Return the [X, Y] coordinate for the center point of the cell that contains the specified text.  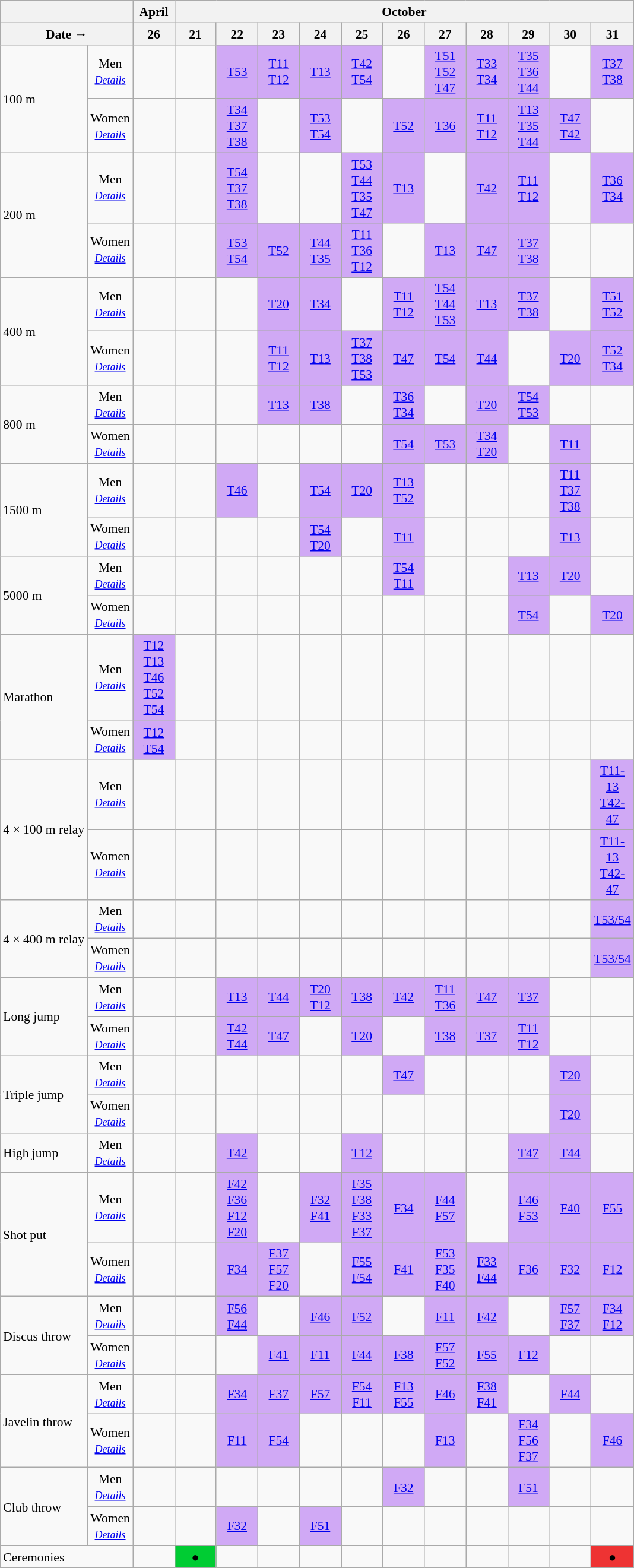
Marathon [44, 697]
T54T53 [528, 405]
T13T52 [404, 490]
T11T36T12 [362, 249]
F44F57 [445, 1207]
High jump [44, 1153]
4 × 400 m relay [44, 938]
T11T37T38 [570, 490]
T54T37T38 [237, 188]
F57F52 [445, 1355]
T51T52 [612, 304]
Discus throw [44, 1336]
T34T37T38 [237, 126]
T33T34 [487, 71]
F40 [570, 1207]
Triple jump [44, 1095]
T54T44T53 [445, 304]
F42 [487, 1316]
F42F36F12F20 [237, 1207]
Ceremonies [66, 1557]
T36 [445, 126]
22 [237, 33]
4 × 100 m relay [44, 829]
F46F53 [528, 1207]
T12T13T46T52T54 [154, 677]
T35T36T44 [528, 71]
F55F54 [362, 1269]
F38 [404, 1355]
T34 [320, 304]
F37 [278, 1394]
T54T11 [404, 576]
April [154, 12]
F36 [528, 1269]
F54 [278, 1440]
T54T20 [320, 537]
F13F55 [404, 1394]
Shot put [44, 1234]
1500 m [44, 509]
T11T36 [445, 997]
F38F41 [487, 1394]
400 m [44, 331]
F53F35F40 [445, 1269]
Long jump [44, 1016]
T53T44T35T47 [362, 188]
T42T54 [362, 71]
30 [570, 33]
Date → [66, 33]
T20T12 [320, 997]
F34F12 [612, 1316]
T44T35 [320, 249]
31 [612, 33]
T52T34 [612, 359]
27 [445, 33]
21 [195, 33]
T47T42 [570, 126]
F56F44 [237, 1316]
F34F56F37 [528, 1440]
October [404, 12]
F33F44 [487, 1269]
T42T44 [237, 1036]
T12 [362, 1153]
25 [362, 33]
800 m [44, 424]
T51T52T47 [445, 71]
F37F57F20 [278, 1269]
F52 [362, 1316]
29 [528, 33]
T37T38T53 [362, 359]
Javelin throw [44, 1421]
F13 [445, 1440]
F57F37 [570, 1316]
100 m [44, 99]
T46 [237, 490]
F32F41 [320, 1207]
200 m [44, 215]
T13T35T44 [528, 126]
Club throw [44, 1507]
F57 [320, 1394]
T12T54 [154, 740]
5000 m [44, 595]
24 [320, 33]
F35F38F33F37 [362, 1207]
T34T20 [487, 444]
F54F11 [362, 1394]
28 [487, 33]
23 [278, 33]
